Identify which cell holds the provided text, then report its [X, Y] central coordinate. 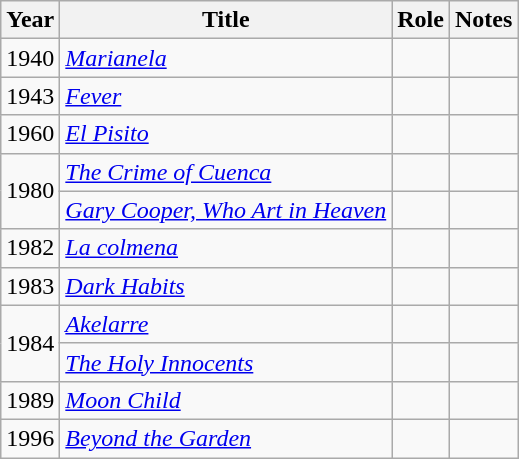
Akelarre [226, 324]
1940 [30, 58]
1989 [30, 400]
El Pisito [226, 134]
1980 [30, 191]
The Holy Innocents [226, 362]
1996 [30, 438]
1943 [30, 96]
Beyond the Garden [226, 438]
1982 [30, 248]
The Crime of Cuenca [226, 172]
Year [30, 20]
Fever [226, 96]
Moon Child [226, 400]
La colmena [226, 248]
1983 [30, 286]
Marianela [226, 58]
Role [421, 20]
Title [226, 20]
Gary Cooper, Who Art in Heaven [226, 210]
Notes [483, 20]
1984 [30, 343]
Dark Habits [226, 286]
1960 [30, 134]
